Return the (X, Y) coordinate for the center point of the cell that contains the specified text.  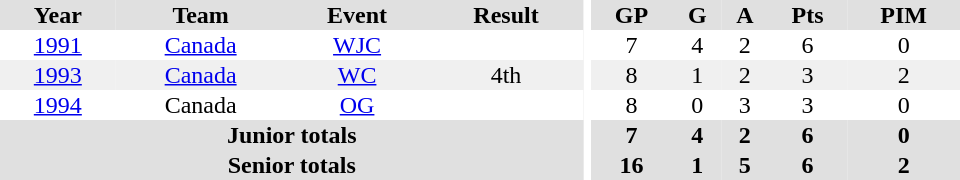
16 (631, 165)
PIM (904, 15)
A (745, 15)
4th (506, 75)
G (698, 15)
WC (358, 75)
Result (506, 15)
1991 (58, 45)
WJC (358, 45)
Senior totals (292, 165)
OG (358, 105)
GP (631, 15)
Team (201, 15)
5 (745, 165)
Event (358, 15)
Year (58, 15)
Junior totals (292, 135)
Pts (808, 15)
1994 (58, 105)
1993 (58, 75)
